Locate the cell with the specified text and output its (X, Y) center coordinate. 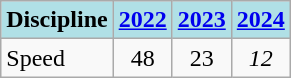
12 (260, 58)
2022 (142, 20)
2024 (260, 20)
Speed (57, 58)
23 (202, 58)
48 (142, 58)
Discipline (57, 20)
2023 (202, 20)
